Detect which cell encompasses the target text, then output its (x, y) center coordinate. 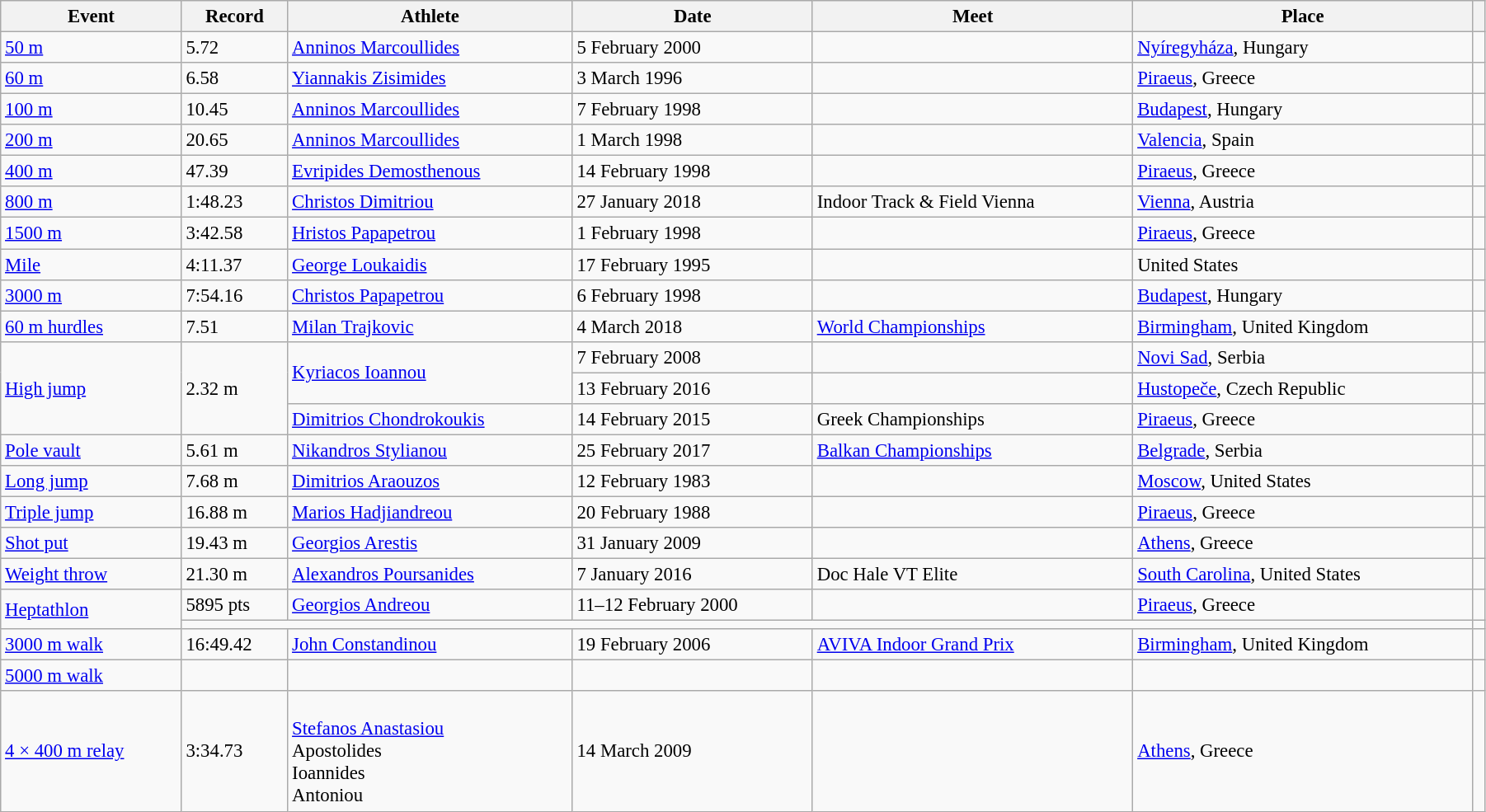
21.30 m (234, 575)
5.72 (234, 48)
14 February 2015 (693, 420)
John Constandinou (430, 645)
3000 m (91, 295)
10.45 (234, 110)
George Loukaidis (430, 265)
7 February 2008 (693, 357)
Shot put (91, 543)
Mile (91, 265)
Heptathlon (91, 609)
Long jump (91, 481)
1500 m (91, 233)
Weight throw (91, 575)
Greek Championships (972, 420)
3 March 1996 (693, 78)
3:34.73 (234, 752)
47.39 (234, 171)
5895 pts (234, 605)
1 February 1998 (693, 233)
Hustopeče, Czech Republic (1303, 388)
Place (1303, 16)
Christos Dimitriou (430, 202)
Valencia, Spain (1303, 140)
Stefanos AnastasiouApostolidesIoannidesAntoniou (430, 752)
1:48.23 (234, 202)
20.65 (234, 140)
Belgrade, Serbia (1303, 450)
Date (693, 16)
Indoor Track & Field Vienna (972, 202)
United States (1303, 265)
1 March 1998 (693, 140)
12 February 1983 (693, 481)
High jump (91, 387)
Christos Papapetrou (430, 295)
Marios Hadjiandreou (430, 512)
3000 m walk (91, 645)
25 February 2017 (693, 450)
Georgios Arestis (430, 543)
Triple jump (91, 512)
Meet (972, 16)
Nyíregyháza, Hungary (1303, 48)
19 February 2006 (693, 645)
4 × 400 m relay (91, 752)
16.88 m (234, 512)
19.43 m (234, 543)
AVIVA Indoor Grand Prix (972, 645)
50 m (91, 48)
6.58 (234, 78)
Evripides Demosthenous (430, 171)
Georgios Andreou (430, 605)
800 m (91, 202)
Record (234, 16)
Nikandros Stylianou (430, 450)
5 February 2000 (693, 48)
Alexandros Poursanides (430, 575)
17 February 1995 (693, 265)
5.61 m (234, 450)
100 m (91, 110)
20 February 1988 (693, 512)
South Carolina, United States (1303, 575)
Athlete (430, 16)
Moscow, United States (1303, 481)
6 February 1998 (693, 295)
Event (91, 16)
7 February 1998 (693, 110)
Milan Trajkovic (430, 326)
Dimitrios Araouzos (430, 481)
60 m hurdles (91, 326)
4:11.37 (234, 265)
200 m (91, 140)
3:42.58 (234, 233)
60 m (91, 78)
14 February 1998 (693, 171)
Dimitrios Chondrokoukis (430, 420)
14 March 2009 (693, 752)
7.68 m (234, 481)
Hristos Papapetrou (430, 233)
5000 m walk (91, 676)
400 m (91, 171)
Vienna, Austria (1303, 202)
7 January 2016 (693, 575)
World Championships (972, 326)
7.51 (234, 326)
16:49.42 (234, 645)
4 March 2018 (693, 326)
27 January 2018 (693, 202)
31 January 2009 (693, 543)
11–12 February 2000 (693, 605)
Pole vault (91, 450)
2.32 m (234, 387)
13 February 2016 (693, 388)
Balkan Championships (972, 450)
Yiannakis Zisimides (430, 78)
Novi Sad, Serbia (1303, 357)
Kyriacos Ioannou (430, 373)
Doc Hale VT Elite (972, 575)
7:54.16 (234, 295)
